From the cell containing the given text, extract its center point as [X, Y] coordinate. 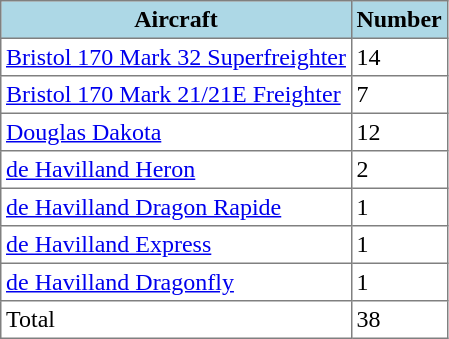
de Havilland Express [176, 245]
14 [399, 57]
de Havilland Heron [176, 170]
Total [176, 320]
de Havilland Dragonfly [176, 282]
de Havilland Dragon Rapide [176, 207]
2 [399, 170]
12 [399, 132]
Douglas Dakota [176, 132]
Number [399, 20]
38 [399, 320]
7 [399, 95]
Aircraft [176, 20]
Bristol 170 Mark 32 Superfreighter [176, 57]
Bristol 170 Mark 21/21E Freighter [176, 95]
